Scan for the cell matching the given text and deliver its [x, y] coordinate at center. 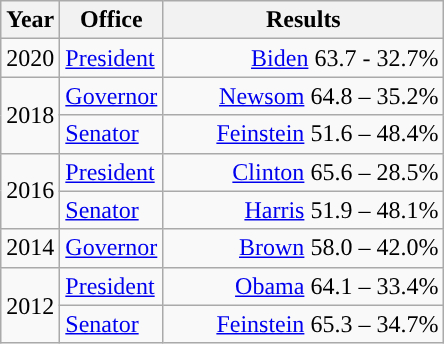
Year [30, 20]
Harris 51.9 – 48.1% [304, 210]
Office [112, 20]
Clinton 65.6 – 28.5% [304, 172]
Results [304, 20]
Feinstein 51.6 – 48.4% [304, 134]
2020 [30, 58]
2014 [30, 248]
2012 [30, 305]
Obama 64.1 – 33.4% [304, 286]
2018 [30, 115]
Newsom 64.8 – 35.2% [304, 96]
Feinstein 65.3 – 34.7% [304, 324]
Biden 63.7 - 32.7% [304, 58]
2016 [30, 191]
Brown 58.0 – 42.0% [304, 248]
